Capture the cell that displays the provided text and extract its [X, Y] central coordinate. 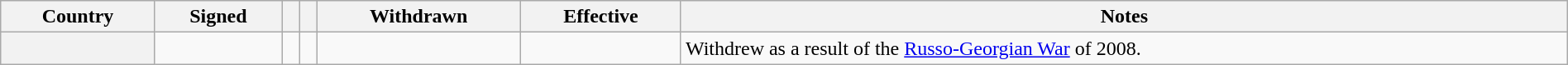
Country [78, 17]
Notes [1124, 17]
Effective [600, 17]
Withdrawn [418, 17]
Signed [218, 17]
Withdrew as a result of the Russo-Georgian War of 2008. [1124, 48]
